Search for the cell housing the specified text and yield its [x, y] center coordinate. 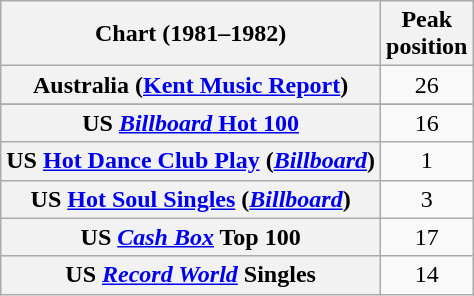
Peakposition [427, 34]
Australia (Kent Music Report) [191, 85]
US Hot Dance Club Play (Billboard) [191, 161]
US Cash Box Top 100 [191, 237]
14 [427, 275]
26 [427, 85]
16 [427, 123]
US Billboard Hot 100 [191, 123]
Chart (1981–1982) [191, 34]
US Hot Soul Singles (Billboard) [191, 199]
US Record World Singles [191, 275]
17 [427, 237]
3 [427, 199]
1 [427, 161]
